Output the [X, Y] coordinate of the center of the cell containing the given text.  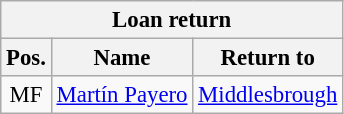
Pos. [26, 58]
MF [26, 95]
Return to [268, 58]
Name [122, 58]
Middlesbrough [268, 95]
Martín Payero [122, 95]
Loan return [172, 20]
